For the text-containing cell, return its midpoint in [X, Y] coordinate format. 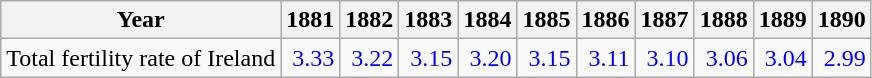
1883 [428, 20]
3.11 [606, 58]
Year [141, 20]
1886 [606, 20]
Total fertility rate of Ireland [141, 58]
3.10 [664, 58]
1887 [664, 20]
3.22 [370, 58]
1884 [488, 20]
1881 [310, 20]
3.04 [782, 58]
3.20 [488, 58]
3.33 [310, 58]
3.06 [724, 58]
1890 [842, 20]
1882 [370, 20]
1885 [546, 20]
1889 [782, 20]
2.99 [842, 58]
1888 [724, 20]
